For the text-containing cell, return its midpoint in [X, Y] coordinate format. 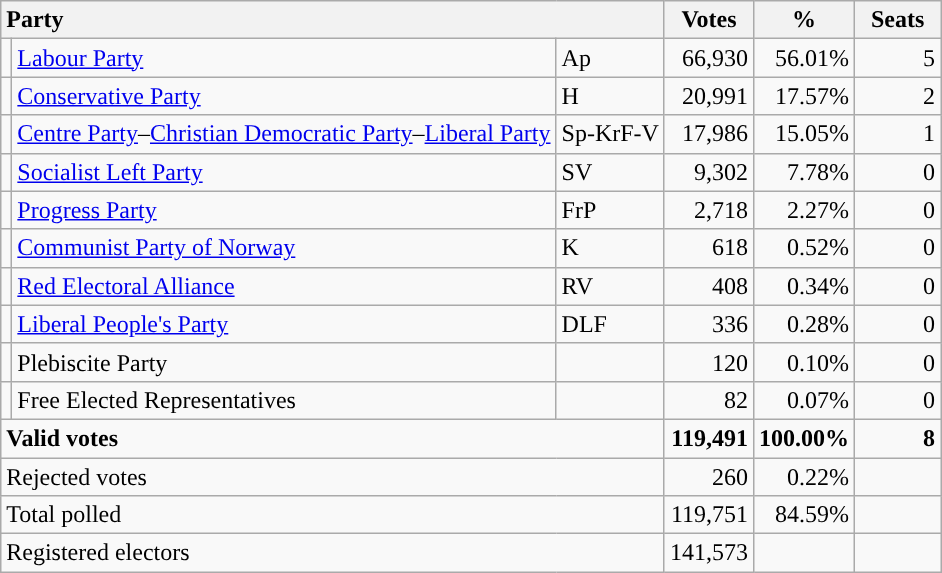
RV [610, 286]
15.05% [804, 134]
56.01% [804, 58]
9,302 [708, 172]
2 [898, 96]
260 [708, 477]
7.78% [804, 172]
Valid votes [333, 438]
100.00% [804, 438]
0.52% [804, 248]
0.28% [804, 324]
Free Elected Representatives [284, 400]
0.07% [804, 400]
0.10% [804, 362]
Registered electors [333, 553]
Progress Party [284, 210]
119,751 [708, 515]
Conservative Party [284, 96]
H [610, 96]
0.34% [804, 286]
336 [708, 324]
Labour Party [284, 58]
Plebiscite Party [284, 362]
120 [708, 362]
82 [708, 400]
2,718 [708, 210]
Red Electoral Alliance [284, 286]
K [610, 248]
Rejected votes [333, 477]
Socialist Left Party [284, 172]
66,930 [708, 58]
1 [898, 134]
Party [333, 20]
119,491 [708, 438]
Communist Party of Norway [284, 248]
FrP [610, 210]
2.27% [804, 210]
% [804, 20]
Votes [708, 20]
DLF [610, 324]
618 [708, 248]
Centre Party–Christian Democratic Party–Liberal Party [284, 134]
Total polled [333, 515]
SV [610, 172]
20,991 [708, 96]
84.59% [804, 515]
Ap [610, 58]
Sp-KrF-V [610, 134]
Seats [898, 20]
17,986 [708, 134]
8 [898, 438]
17.57% [804, 96]
0.22% [804, 477]
Liberal People's Party [284, 324]
408 [708, 286]
5 [898, 58]
141,573 [708, 553]
